Detect which cell encompasses the target text, then output its (X, Y) center coordinate. 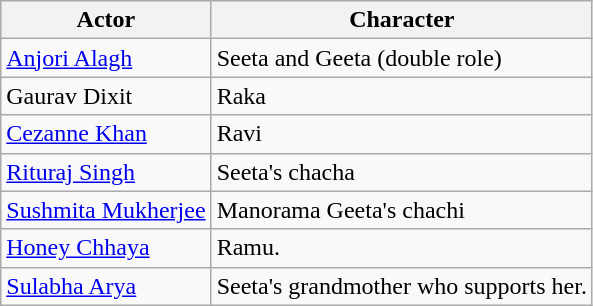
Ramu. (402, 248)
Character (402, 20)
Cezanne Khan (106, 134)
Seeta's chacha (402, 172)
Actor (106, 20)
Sulabha Arya (106, 286)
Raka (402, 96)
Sushmita Mukherjee (106, 210)
Seeta and Geeta (double role) (402, 58)
Rituraj Singh (106, 172)
Anjori Alagh (106, 58)
Gaurav Dixit (106, 96)
Ravi (402, 134)
Seeta's grandmother who supports her. (402, 286)
Manorama Geeta's chachi (402, 210)
Honey Chhaya (106, 248)
